Identify which cell holds the provided text, then report its [x, y] central coordinate. 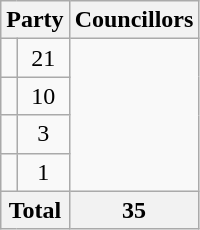
Total [35, 210]
1 [43, 172]
10 [43, 96]
21 [43, 58]
Party [35, 20]
Councillors [134, 20]
35 [134, 210]
3 [43, 134]
